Identify which cell holds the provided text, then report its [x, y] central coordinate. 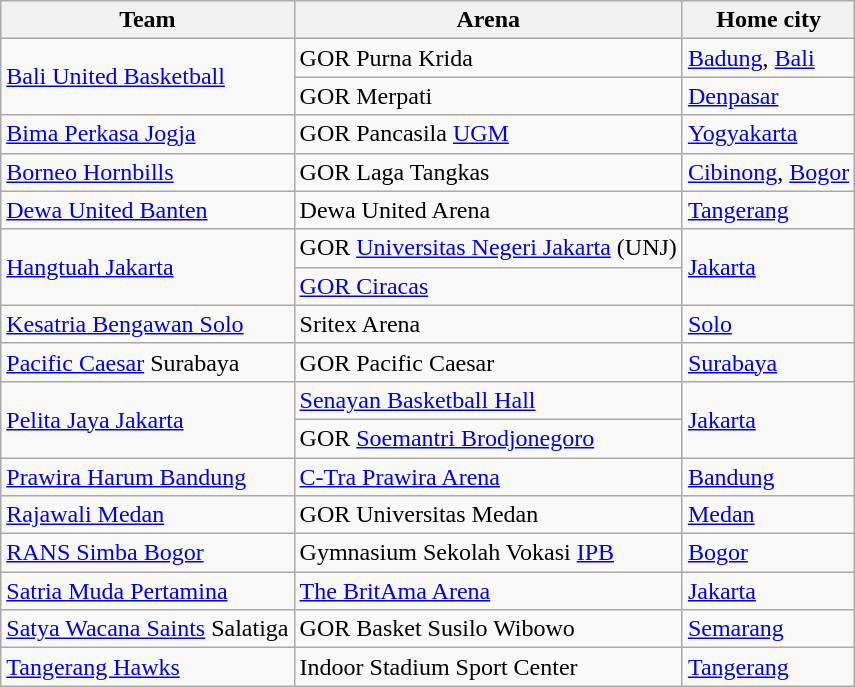
Borneo Hornbills [148, 172]
Satya Wacana Saints Salatiga [148, 629]
Yogyakarta [768, 134]
Home city [768, 20]
RANS Simba Bogor [148, 553]
The BritAma Arena [488, 591]
Team [148, 20]
Dewa United Arena [488, 210]
GOR Purna Krida [488, 58]
GOR Universitas Negeri Jakarta (UNJ) [488, 248]
Bandung [768, 477]
Denpasar [768, 96]
GOR Pancasila UGM [488, 134]
C-Tra Prawira Arena [488, 477]
Cibinong, Bogor [768, 172]
Gymnasium Sekolah Vokasi IPB [488, 553]
GOR Universitas Medan [488, 515]
Rajawali Medan [148, 515]
Indoor Stadium Sport Center [488, 667]
Kesatria Bengawan Solo [148, 324]
Sritex Arena [488, 324]
GOR Merpati [488, 96]
Hangtuah Jakarta [148, 267]
GOR Laga Tangkas [488, 172]
GOR Ciracas [488, 286]
Arena [488, 20]
Medan [768, 515]
Solo [768, 324]
Senayan Basketball Hall [488, 400]
Semarang [768, 629]
Dewa United Banten [148, 210]
Satria Muda Pertamina [148, 591]
Badung, Bali [768, 58]
Bogor [768, 553]
Bima Perkasa Jogja [148, 134]
GOR Basket Susilo Wibowo [488, 629]
Prawira Harum Bandung [148, 477]
GOR Soemantri Brodjonegoro [488, 438]
Surabaya [768, 362]
Tangerang Hawks [148, 667]
GOR Pacific Caesar [488, 362]
Pelita Jaya Jakarta [148, 419]
Pacific Caesar Surabaya [148, 362]
Bali United Basketball [148, 77]
